Identify which cell holds the provided text, then report its (x, y) central coordinate. 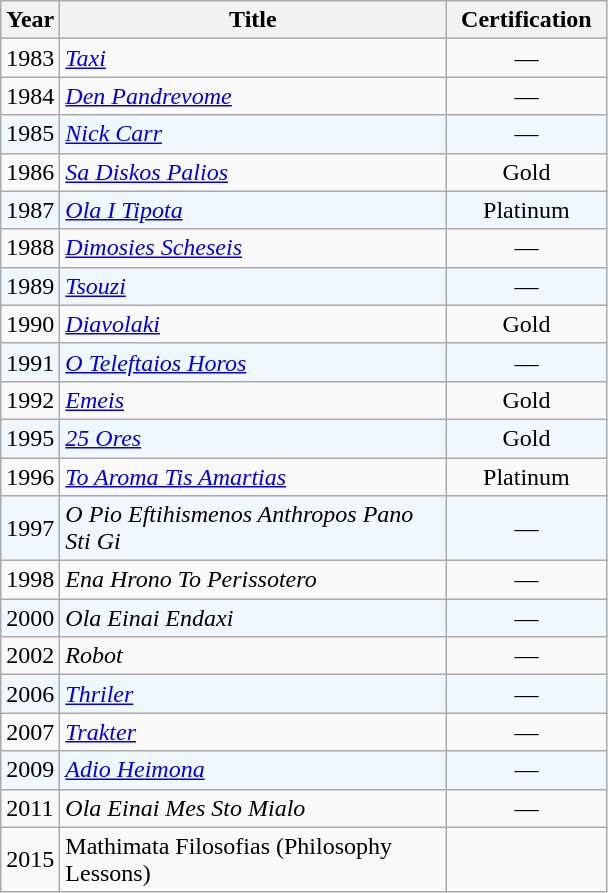
Ola I Tipota (253, 210)
2006 (30, 694)
Certification (526, 20)
2009 (30, 770)
1991 (30, 362)
1998 (30, 580)
2011 (30, 808)
1989 (30, 286)
Adio Heimona (253, 770)
2007 (30, 732)
2000 (30, 618)
1987 (30, 210)
1988 (30, 248)
2015 (30, 860)
1997 (30, 528)
Emeis (253, 400)
1992 (30, 400)
1985 (30, 134)
Diavolaki (253, 324)
Dimosies Scheseis (253, 248)
Tsouzi (253, 286)
Robot (253, 656)
O Teleftaios Horos (253, 362)
Sa Diskos Palios (253, 172)
Ola Einai Mes Sto Mialo (253, 808)
Taxi (253, 58)
1995 (30, 438)
25 Ores (253, 438)
To Aroma Tis Amartias (253, 477)
1983 (30, 58)
1996 (30, 477)
Trakter (253, 732)
Title (253, 20)
Thriler (253, 694)
1986 (30, 172)
Ola Einai Endaxi (253, 618)
Den Pandrevome (253, 96)
2002 (30, 656)
Mathimata Filosofias (Philosophy Lessons) (253, 860)
Nick Carr (253, 134)
Year (30, 20)
1984 (30, 96)
Ena Hrono To Perissotero (253, 580)
1990 (30, 324)
O Pio Eftihismenos Anthropos Pano Sti Gi (253, 528)
